Locate the cell with the specified text and output its [X, Y] center coordinate. 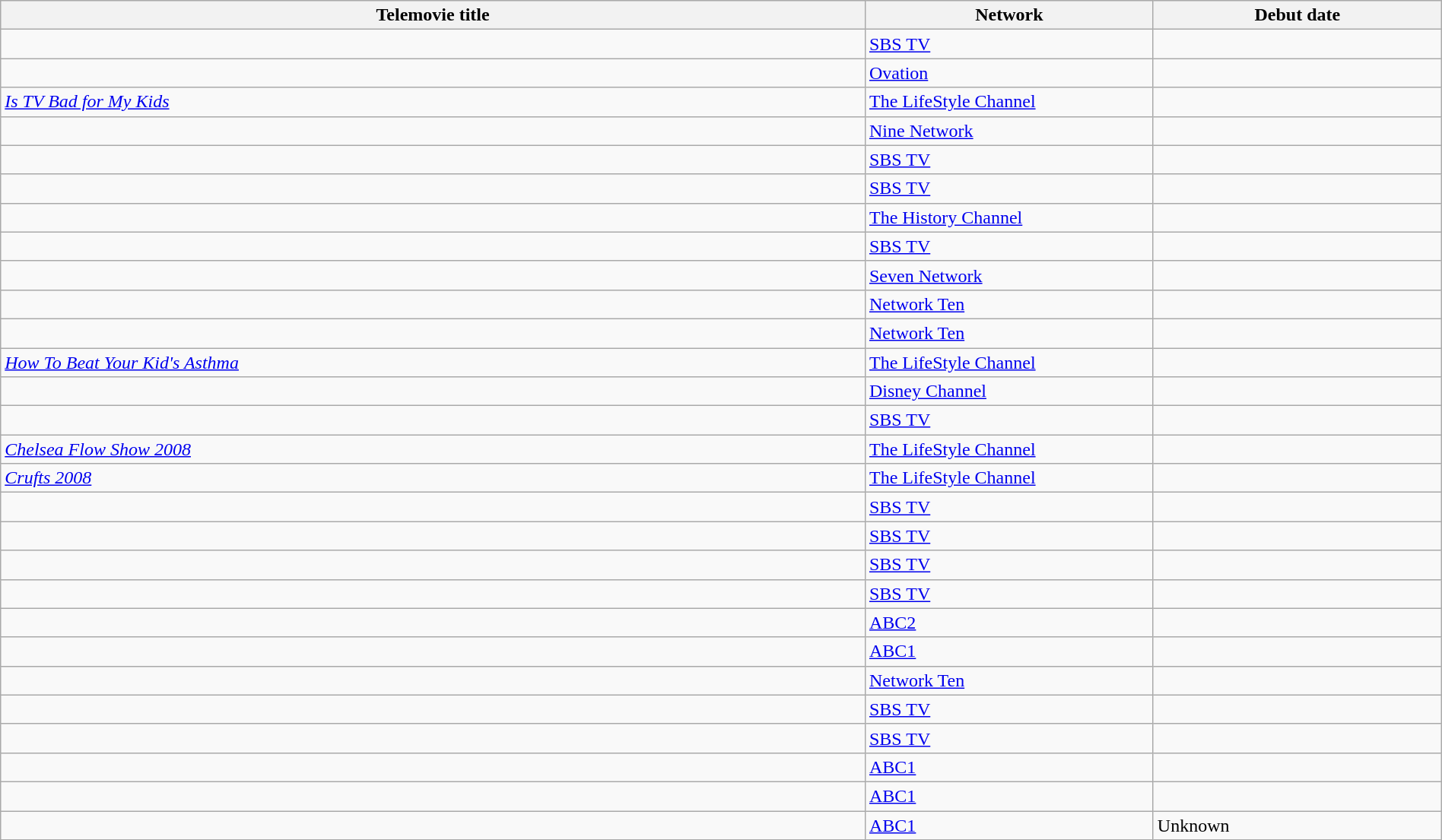
Disney Channel [1008, 391]
Debut date [1297, 15]
The History Channel [1008, 217]
Is TV Bad for My Kids [434, 102]
Network [1008, 15]
Crufts 2008 [434, 478]
Seven Network [1008, 275]
How To Beat Your Kid's Asthma [434, 363]
Ovation [1008, 73]
ABC2 [1008, 623]
Nine Network [1008, 131]
Telemovie title [434, 15]
Unknown [1297, 825]
Chelsea Flow Show 2008 [434, 449]
